Return [x, y] of the center of cell containing provided text 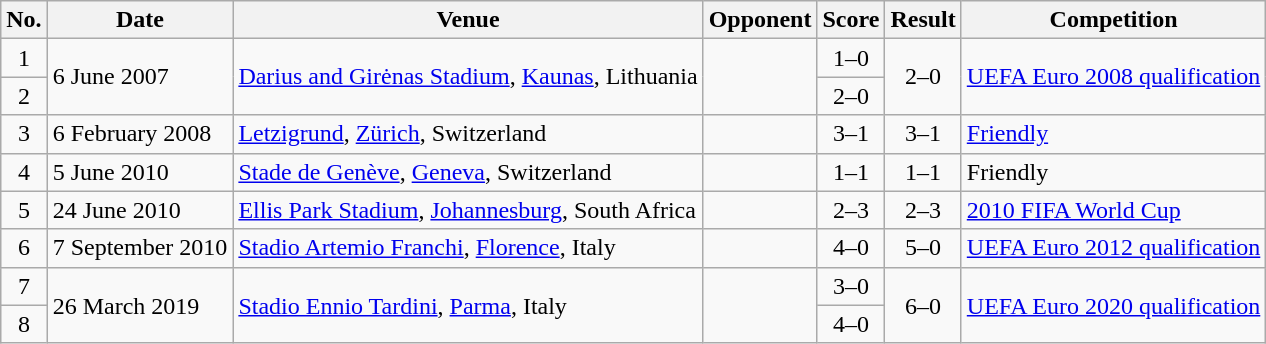
Darius and Girėnas Stadium, Kaunas, Lithuania [468, 77]
Stadio Ennio Tardini, Parma, Italy [468, 305]
5–0 [923, 248]
6 [24, 248]
5 [24, 210]
6 June 2007 [140, 77]
Stade de Genève, Geneva, Switzerland [468, 172]
5 June 2010 [140, 172]
7 September 2010 [140, 248]
Ellis Park Stadium, Johannesburg, South Africa [468, 210]
Date [140, 20]
Competition [1114, 20]
Score [851, 20]
4 [24, 172]
No. [24, 20]
Letzigrund, Zürich, Switzerland [468, 134]
UEFA Euro 2020 qualification [1114, 305]
26 March 2019 [140, 305]
Stadio Artemio Franchi, Florence, Italy [468, 248]
6 February 2008 [140, 134]
2010 FIFA World Cup [1114, 210]
2 [24, 96]
Result [923, 20]
3 [24, 134]
8 [24, 324]
Opponent [760, 20]
1–0 [851, 58]
Venue [468, 20]
7 [24, 286]
UEFA Euro 2008 qualification [1114, 77]
24 June 2010 [140, 210]
1 [24, 58]
UEFA Euro 2012 qualification [1114, 248]
6–0 [923, 305]
3–0 [851, 286]
